Identify which cell holds the provided text, then report its (x, y) central coordinate. 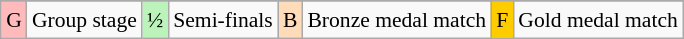
G (14, 20)
B (290, 20)
Gold medal match (598, 20)
Semi-finals (223, 20)
½ (155, 20)
F (502, 20)
Bronze medal match (396, 20)
Group stage (84, 20)
